Capture the cell that displays the provided text and extract its [X, Y] central coordinate. 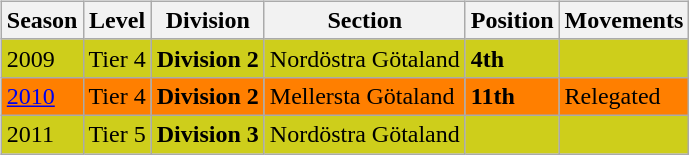
Mellersta Götaland [364, 96]
Section [364, 20]
Tier 5 [117, 134]
Division [208, 20]
4th [512, 58]
11th [512, 96]
2011 [42, 134]
Position [512, 20]
Season [42, 20]
Movements [624, 20]
2010 [42, 96]
2009 [42, 58]
Level [117, 20]
Relegated [624, 96]
Division 3 [208, 134]
